Search for the cell housing the specified text and yield its (X, Y) center coordinate. 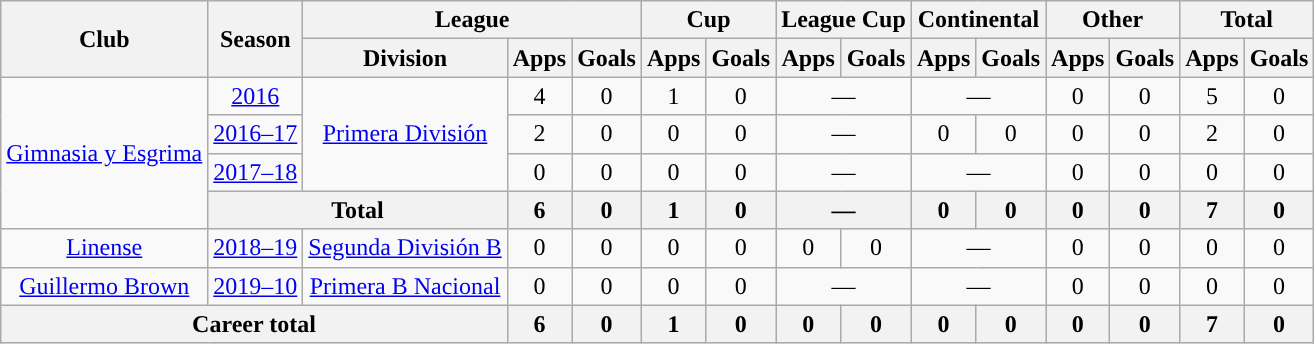
2016–17 (256, 134)
Division (405, 58)
League (472, 20)
Primera B Nacional (405, 286)
Gimnasia y Esgrima (104, 153)
5 (1212, 96)
Other (1113, 20)
2016 (256, 96)
Linense (104, 248)
Club (104, 39)
Cup (708, 20)
League Cup (844, 20)
Guillermo Brown (104, 286)
2018–19 (256, 248)
4 (539, 96)
Primera División (405, 134)
Continental (978, 20)
Career total (254, 324)
2019–10 (256, 286)
2017–18 (256, 172)
Segunda División B (405, 248)
Season (256, 39)
